Extract the [x, y] coordinate from the center of the cell holding the provided text.  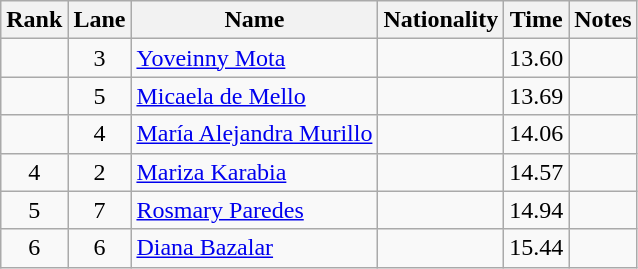
3 [100, 58]
2 [100, 172]
Diana Bazalar [254, 248]
Name [254, 20]
13.69 [536, 96]
Lane [100, 20]
Rank [34, 20]
14.06 [536, 134]
14.57 [536, 172]
Mariza Karabia [254, 172]
Micaela de Mello [254, 96]
Nationality [441, 20]
7 [100, 210]
Yoveinny Mota [254, 58]
15.44 [536, 248]
Rosmary Paredes [254, 210]
Time [536, 20]
María Alejandra Murillo [254, 134]
14.94 [536, 210]
Notes [603, 20]
13.60 [536, 58]
